Find where the given text appears and provide that cell's center as (x, y) coordinate. 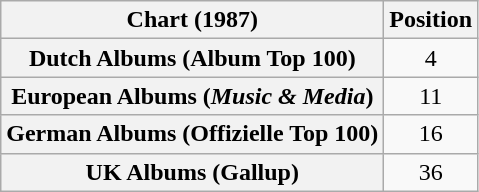
Position (431, 20)
German Albums (Offizielle Top 100) (192, 134)
Dutch Albums (Album Top 100) (192, 58)
36 (431, 172)
European Albums (Music & Media) (192, 96)
16 (431, 134)
11 (431, 96)
UK Albums (Gallup) (192, 172)
Chart (1987) (192, 20)
4 (431, 58)
